Output the [X, Y] coordinate of the center of the cell containing the given text.  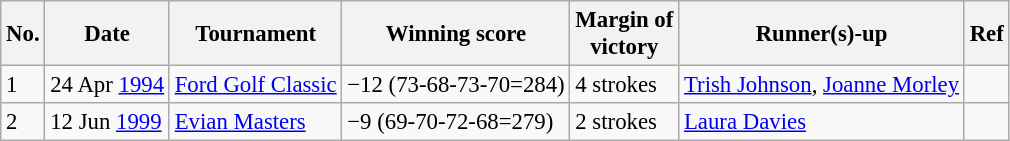
12 Jun 1999 [107, 122]
4 strokes [624, 85]
Date [107, 34]
1 [23, 85]
Winning score [456, 34]
Laura Davies [822, 122]
−12 (73-68-73-70=284) [456, 85]
Margin of victory [624, 34]
No. [23, 34]
Ford Golf Classic [256, 85]
Trish Johnson, Joanne Morley [822, 85]
2 [23, 122]
2 strokes [624, 122]
Tournament [256, 34]
Ref [986, 34]
Evian Masters [256, 122]
24 Apr 1994 [107, 85]
Runner(s)-up [822, 34]
−9 (69-70-72-68=279) [456, 122]
